For the text-containing cell, return its midpoint in (X, Y) coordinate format. 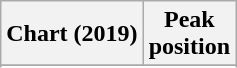
Chart (2019) (72, 34)
Peakposition (189, 34)
